Find where the given text appears and provide that cell's center as (x, y) coordinate. 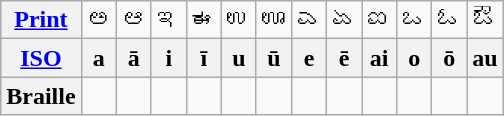
ಆ (134, 20)
ಎ (310, 20)
ē (344, 58)
ಉ (238, 20)
ಒ (414, 20)
ISO (41, 58)
ī (204, 58)
ā (134, 58)
ai (380, 58)
ಐ (380, 20)
a (98, 58)
ಅ (98, 20)
ಊ (274, 20)
o (414, 58)
ಓ (450, 20)
ō (450, 58)
Braille (41, 96)
e (310, 58)
Print (41, 20)
au (485, 58)
ಔ (485, 20)
ū (274, 58)
u (238, 58)
i (168, 58)
ಏ (344, 20)
ಇ (168, 20)
ಈ (204, 20)
